Determine the (X, Y) coordinate at the center of the cell enclosing the given text.  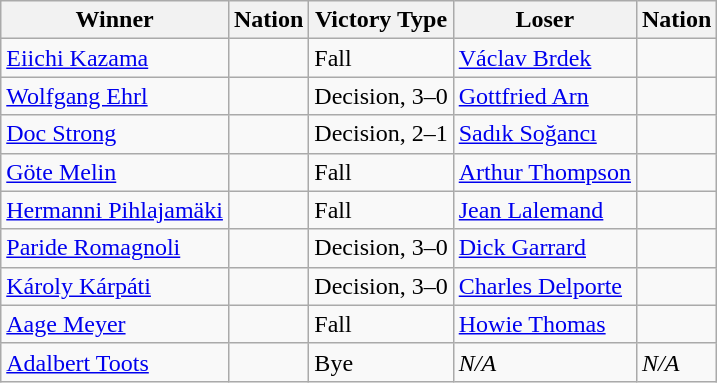
Howie Thomas (544, 324)
Jean Lalemand (544, 210)
Winner (115, 20)
Hermanni Pihlajamäki (115, 210)
Aage Meyer (115, 324)
Eiichi Kazama (115, 58)
Decision, 2–1 (381, 134)
Paride Romagnoli (115, 248)
Doc Strong (115, 134)
Adalbert Toots (115, 362)
Victory Type (381, 20)
Václav Brdek (544, 58)
Gottfried Arn (544, 96)
Loser (544, 20)
Bye (381, 362)
Sadık Soğancı (544, 134)
Arthur Thompson (544, 172)
Göte Melin (115, 172)
Dick Garrard (544, 248)
Wolfgang Ehrl (115, 96)
Charles Delporte (544, 286)
Károly Kárpáti (115, 286)
